Locate the cell with the specified text and output its (x, y) center coordinate. 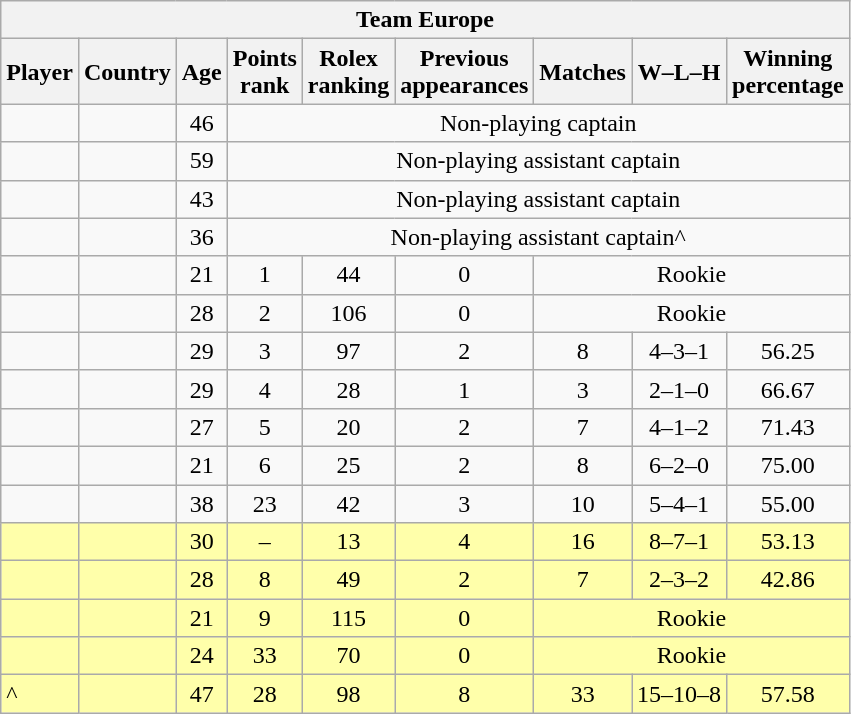
W–L–H (680, 72)
49 (348, 580)
^ (40, 694)
Matches (583, 72)
Non-playing assistant captain^ (538, 237)
Winningpercentage (788, 72)
75.00 (788, 465)
36 (202, 237)
46 (202, 123)
55.00 (788, 503)
42 (348, 503)
97 (348, 351)
Team Europe (425, 20)
38 (202, 503)
57.58 (788, 694)
Previousappearances (464, 72)
Rolexranking (348, 72)
Country (127, 72)
2–1–0 (680, 389)
– (264, 542)
66.67 (788, 389)
24 (202, 656)
5 (264, 427)
8–7–1 (680, 542)
25 (348, 465)
16 (583, 542)
71.43 (788, 427)
47 (202, 694)
23 (264, 503)
Age (202, 72)
27 (202, 427)
70 (348, 656)
6–2–0 (680, 465)
10 (583, 503)
Pointsrank (264, 72)
20 (348, 427)
53.13 (788, 542)
6 (264, 465)
Player (40, 72)
2–3–2 (680, 580)
30 (202, 542)
106 (348, 313)
56.25 (788, 351)
5–4–1 (680, 503)
15–10–8 (680, 694)
44 (348, 275)
59 (202, 161)
13 (348, 542)
43 (202, 199)
4–1–2 (680, 427)
42.86 (788, 580)
115 (348, 618)
Non-playing captain (538, 123)
4–3–1 (680, 351)
98 (348, 694)
9 (264, 618)
